Determine the [X, Y] coordinate at the center of the cell enclosing the given text.  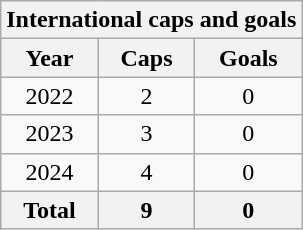
2023 [50, 134]
Total [50, 210]
International caps and goals [152, 20]
9 [146, 210]
Goals [248, 58]
2022 [50, 96]
3 [146, 134]
2024 [50, 172]
Year [50, 58]
2 [146, 96]
Caps [146, 58]
4 [146, 172]
